Provide the [x, y] coordinate of the cell's center where the given text is located.  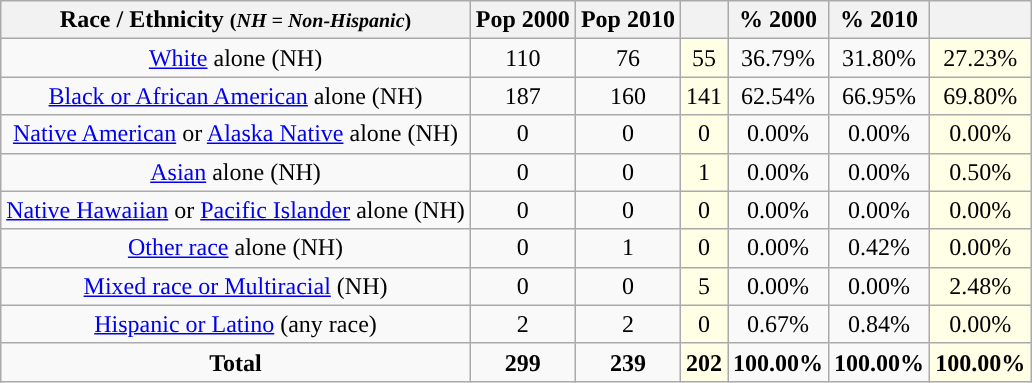
0.50% [980, 172]
Race / Ethnicity (NH = Non-Hispanic) [236, 20]
76 [628, 58]
31.80% [880, 58]
Asian alone (NH) [236, 172]
Pop 2010 [628, 20]
299 [522, 362]
141 [704, 96]
36.79% [778, 58]
239 [628, 362]
2.48% [980, 286]
Total [236, 362]
White alone (NH) [236, 58]
Hispanic or Latino (any race) [236, 324]
Black or African American alone (NH) [236, 96]
0.67% [778, 324]
27.23% [980, 58]
Pop 2000 [522, 20]
55 [704, 58]
187 [522, 96]
160 [628, 96]
66.95% [880, 96]
% 2010 [880, 20]
% 2000 [778, 20]
Mixed race or Multiracial (NH) [236, 286]
202 [704, 362]
69.80% [980, 96]
Native American or Alaska Native alone (NH) [236, 134]
62.54% [778, 96]
5 [704, 286]
0.42% [880, 248]
Native Hawaiian or Pacific Islander alone (NH) [236, 210]
Other race alone (NH) [236, 248]
110 [522, 58]
0.84% [880, 324]
